Return the [X, Y] coordinate for the center point of the cell that contains the specified text.  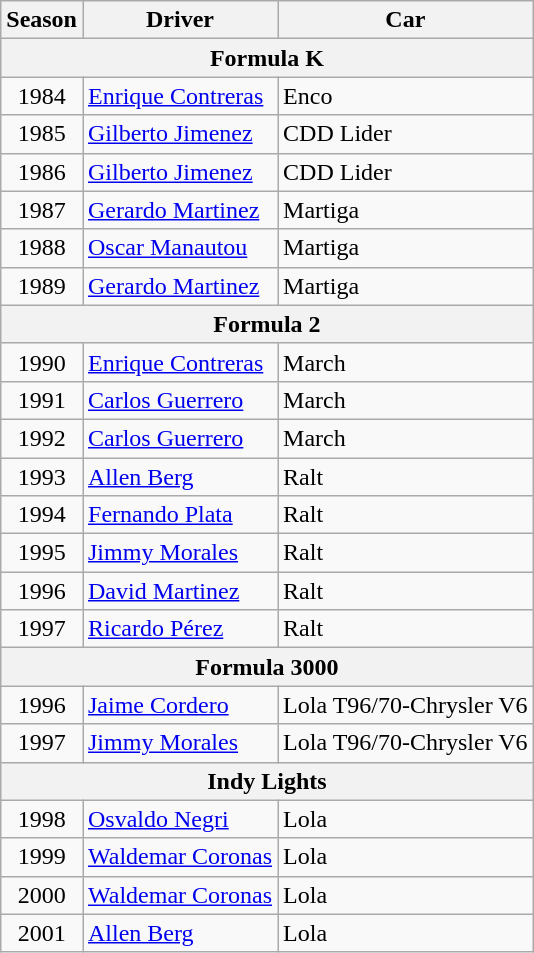
1999 [42, 857]
Formula 2 [267, 324]
Enco [406, 96]
1994 [42, 515]
Formula K [267, 58]
Indy Lights [267, 781]
2000 [42, 895]
1998 [42, 819]
1989 [42, 286]
Car [406, 20]
1992 [42, 438]
1987 [42, 210]
2001 [42, 933]
Formula 3000 [267, 667]
1984 [42, 96]
1995 [42, 553]
1991 [42, 400]
1986 [42, 172]
Jaime Cordero [180, 705]
Oscar Manautou [180, 248]
Driver [180, 20]
Ricardo Pérez [180, 629]
1988 [42, 248]
1993 [42, 477]
Osvaldo Negri [180, 819]
1985 [42, 134]
David Martinez [180, 591]
Season [42, 20]
1990 [42, 362]
Fernando Plata [180, 515]
